For the text-containing cell, return its midpoint in (x, y) coordinate format. 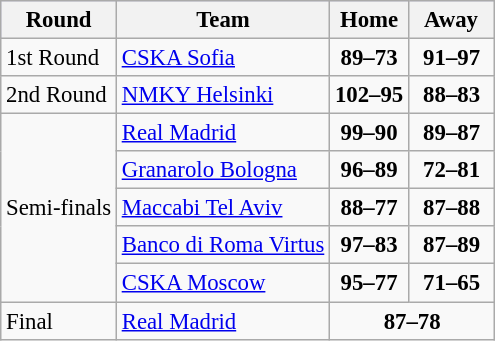
2nd Round (59, 95)
89–87 (452, 133)
87–89 (452, 245)
Team (222, 20)
95–77 (370, 283)
87–78 (412, 321)
89–73 (370, 58)
CSKA Moscow (222, 283)
NMKY Helsinki (222, 95)
Semi-finals (59, 208)
Away (452, 20)
102–95 (370, 95)
Banco di Roma Virtus (222, 245)
71–65 (452, 283)
CSKA Sofia (222, 58)
Granarolo Bologna (222, 170)
91–97 (452, 58)
99–90 (370, 133)
Final (59, 321)
Round (59, 20)
1st Round (59, 58)
87–88 (452, 208)
Maccabi Tel Aviv (222, 208)
88–83 (452, 95)
96–89 (370, 170)
Home (370, 20)
97–83 (370, 245)
72–81 (452, 170)
88–77 (370, 208)
